From the cell containing the given text, extract its center point as [X, Y] coordinate. 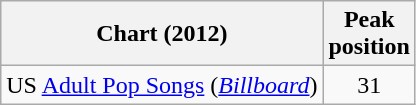
31 [369, 85]
Peakposition [369, 34]
Chart (2012) [162, 34]
US Adult Pop Songs (Billboard) [162, 85]
